Scan for the cell matching the given text and deliver its (X, Y) coordinate at center. 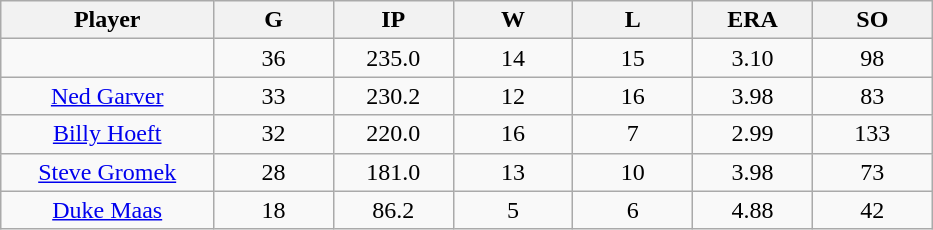
G (274, 20)
12 (513, 96)
133 (872, 134)
42 (872, 210)
15 (633, 58)
6 (633, 210)
18 (274, 210)
220.0 (393, 134)
Player (108, 20)
181.0 (393, 172)
SO (872, 20)
Ned Garver (108, 96)
7 (633, 134)
L (633, 20)
230.2 (393, 96)
33 (274, 96)
83 (872, 96)
10 (633, 172)
86.2 (393, 210)
IP (393, 20)
2.99 (753, 134)
ERA (753, 20)
5 (513, 210)
36 (274, 58)
14 (513, 58)
28 (274, 172)
32 (274, 134)
73 (872, 172)
4.88 (753, 210)
Duke Maas (108, 210)
98 (872, 58)
3.10 (753, 58)
Billy Hoeft (108, 134)
Steve Gromek (108, 172)
235.0 (393, 58)
13 (513, 172)
W (513, 20)
